Scan for the cell matching the given text and deliver its (x, y) coordinate at center. 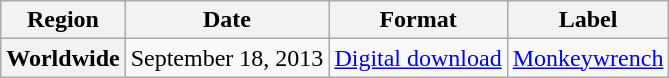
Digital download (418, 58)
Label (588, 20)
September 18, 2013 (227, 58)
Monkeywrench (588, 58)
Region (63, 20)
Worldwide (63, 58)
Format (418, 20)
Date (227, 20)
